Output the (X, Y) coordinate of the center of the cell containing the given text.  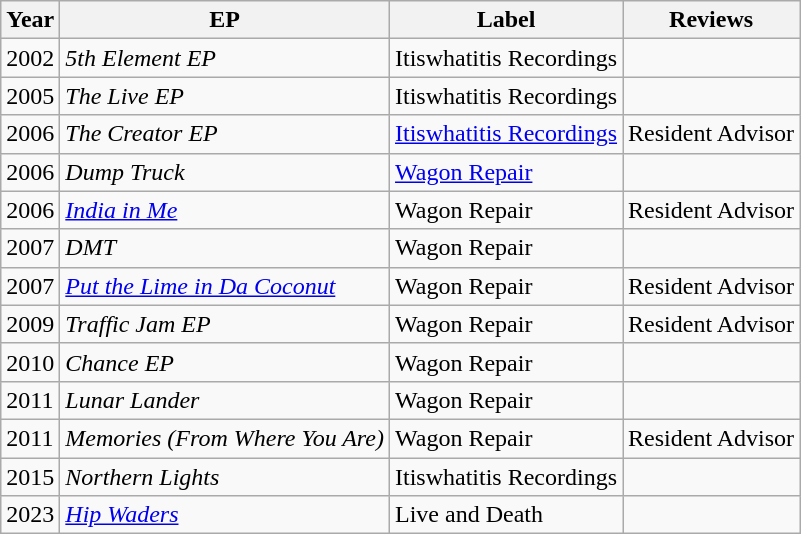
EP (225, 20)
5th Element EP (225, 58)
2002 (30, 58)
The Creator EP (225, 134)
Memories (From Where You Are) (225, 438)
Chance EP (225, 362)
The Live EP (225, 96)
2023 (30, 515)
DMT (225, 248)
Year (30, 20)
Label (506, 20)
2015 (30, 477)
Hip Waders (225, 515)
Traffic Jam EP (225, 324)
2009 (30, 324)
2005 (30, 96)
Lunar Lander (225, 400)
Put the Lime in Da Coconut (225, 286)
2010 (30, 362)
Live and Death (506, 515)
India in Me (225, 210)
Reviews (712, 20)
Northern Lights (225, 477)
Dump Truck (225, 172)
